Search for the cell housing the specified text and yield its (x, y) center coordinate. 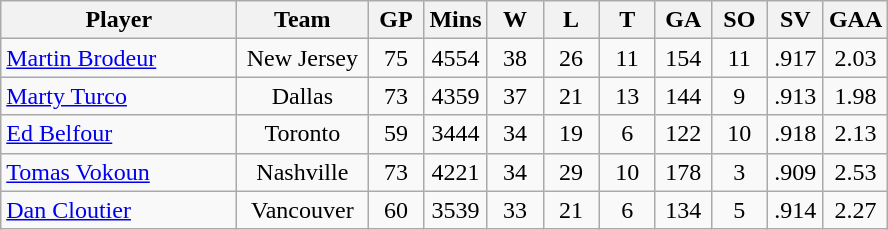
T (627, 20)
.917 (795, 58)
Marty Turco (119, 96)
Toronto (302, 134)
New Jersey (302, 58)
134 (683, 210)
L (571, 20)
122 (683, 134)
Ed Belfour (119, 134)
33 (515, 210)
Tomas Vokoun (119, 172)
4554 (456, 58)
.914 (795, 210)
29 (571, 172)
2.27 (855, 210)
38 (515, 58)
5 (739, 210)
59 (396, 134)
3444 (456, 134)
60 (396, 210)
Dan Cloutier (119, 210)
Team (302, 20)
178 (683, 172)
19 (571, 134)
Nashville (302, 172)
Mins (456, 20)
Vancouver (302, 210)
2.53 (855, 172)
SV (795, 20)
75 (396, 58)
2.13 (855, 134)
3 (739, 172)
Martin Brodeur (119, 58)
GAA (855, 20)
Dallas (302, 96)
4221 (456, 172)
W (515, 20)
26 (571, 58)
9 (739, 96)
4359 (456, 96)
144 (683, 96)
37 (515, 96)
154 (683, 58)
GA (683, 20)
SO (739, 20)
.918 (795, 134)
Player (119, 20)
GP (396, 20)
.913 (795, 96)
2.03 (855, 58)
.909 (795, 172)
3539 (456, 210)
1.98 (855, 96)
13 (627, 96)
